Determine the (x, y) coordinate at the center of the cell enclosing the given text.  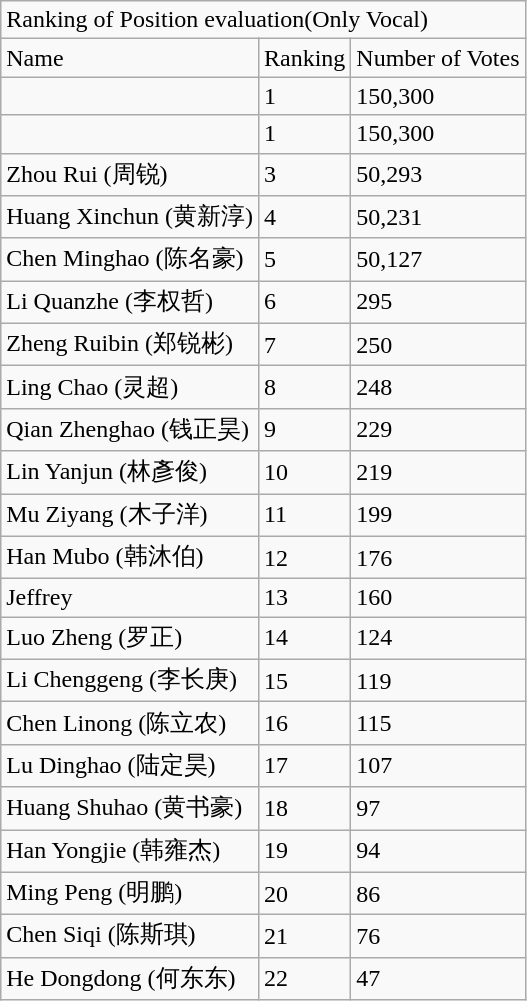
Jeffrey (130, 598)
295 (438, 302)
199 (438, 516)
250 (438, 344)
He Dongdong (何东东) (130, 978)
18 (304, 808)
50,293 (438, 174)
Huang Shuhao (黄书豪) (130, 808)
6 (304, 302)
Han Yongjie (韩雍杰) (130, 852)
13 (304, 598)
50,231 (438, 218)
Chen Linong (陈立农) (130, 724)
22 (304, 978)
Han Mubo (韩沐伯) (130, 558)
Ling Chao (灵超) (130, 388)
Ranking (304, 58)
50,127 (438, 260)
76 (438, 936)
Lu Dinghao (陆定昊) (130, 766)
Name (130, 58)
176 (438, 558)
107 (438, 766)
Li Chenggeng (李长庚) (130, 680)
47 (438, 978)
Huang Xinchun (黄新淳) (130, 218)
9 (304, 430)
12 (304, 558)
Luo Zheng (罗正) (130, 638)
124 (438, 638)
15 (304, 680)
11 (304, 516)
19 (304, 852)
21 (304, 936)
Number of Votes (438, 58)
16 (304, 724)
17 (304, 766)
Li Quanzhe (李权哲) (130, 302)
86 (438, 894)
4 (304, 218)
Mu Ziyang (木子洋) (130, 516)
219 (438, 472)
8 (304, 388)
248 (438, 388)
Chen Siqi (陈斯琪) (130, 936)
Lin Yanjun (林彥俊) (130, 472)
94 (438, 852)
Qian Zhenghao (钱正昊) (130, 430)
14 (304, 638)
Zhou Rui (周锐) (130, 174)
97 (438, 808)
Ming Peng (明鹏) (130, 894)
3 (304, 174)
5 (304, 260)
229 (438, 430)
10 (304, 472)
Zheng Ruibin (郑锐彬) (130, 344)
7 (304, 344)
Chen Minghao (陈名豪) (130, 260)
20 (304, 894)
119 (438, 680)
160 (438, 598)
Ranking of Position evaluation(Only Vocal) (263, 20)
115 (438, 724)
